Scan for the cell matching the given text and deliver its [x, y] coordinate at center. 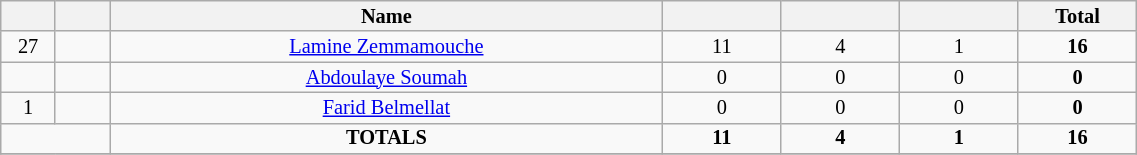
Name [386, 16]
Lamine Zemmamouche [386, 46]
TOTALS [386, 138]
Farid Belmellat [386, 108]
Total [1078, 16]
Abdoulaye Soumah [386, 78]
27 [28, 46]
